Return [x, y] of the center of cell containing provided text 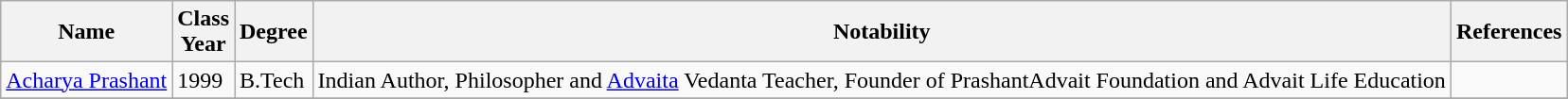
1999 [204, 80]
Acharya Prashant [87, 80]
References [1509, 32]
ClassYear [204, 32]
Indian Author, Philosopher and Advaita Vedanta Teacher, Founder of PrashantAdvait Foundation and Advait Life Education [882, 80]
Notability [882, 32]
B.Tech [275, 80]
Name [87, 32]
Degree [275, 32]
